Detect which cell encompasses the target text, then output its [x, y] center coordinate. 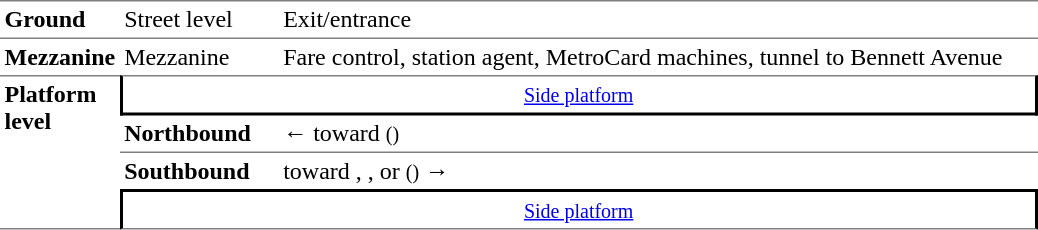
Platform level [60, 152]
Ground [60, 19]
Northbound [200, 135]
Street level [200, 19]
← toward () [658, 135]
toward , , or () → [658, 171]
Fare control, station agent, MetroCard machines, tunnel to Bennett Avenue [658, 57]
Exit/entrance [658, 19]
Southbound [200, 171]
